Return the (x, y) coordinate for the center point of the cell that contains the specified text.  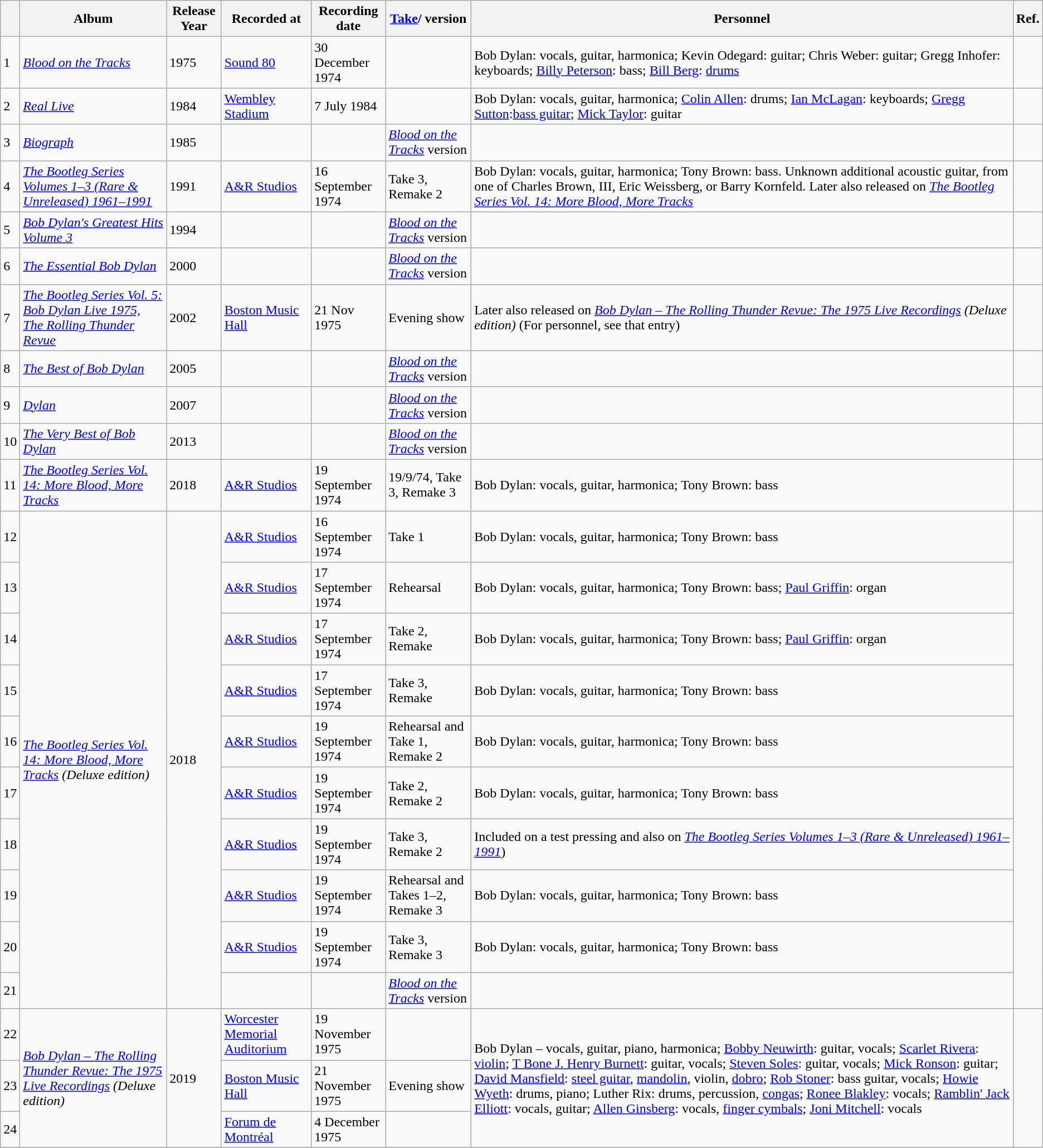
Biograph (94, 143)
19/9/74, Take 3, Remake 3 (428, 485)
Rehearsal and Take 1, Remake 2 (428, 742)
4 (10, 186)
2002 (194, 318)
15 (10, 690)
2007 (194, 405)
Forum de Montréal (266, 1129)
10 (10, 441)
Worcester Memorial Auditorium (266, 1034)
Take 3, Remake (428, 690)
17 (10, 793)
The Bootleg Series Vol. 14: More Blood, More Tracks (Deluxe edition) (94, 760)
Later also released on Bob Dylan – The Rolling Thunder Revue: The 1975 Live Recordings (Deluxe edition) (For personnel, see that entry) (742, 318)
2 (10, 106)
Rehearsal (428, 588)
Bob Dylan: vocals, guitar, harmonica; Kevin Odegard: guitar; Chris Weber: guitar; Gregg Inhofer: keyboards; Billy Peterson: bass; Bill Berg: drums (742, 62)
Dylan (94, 405)
3 (10, 143)
The Bootleg Series Volumes 1–3 (Rare & Unreleased) 1961–1991 (94, 186)
Bob Dylan's Greatest Hits Volume 3 (94, 230)
1991 (194, 186)
2013 (194, 441)
21 November 1975 (349, 1086)
19 (10, 896)
Take 1 (428, 536)
5 (10, 230)
6 (10, 266)
Bob Dylan – The Rolling Thunder Revue: The 1975 Live Recordings (Deluxe edition) (94, 1078)
1984 (194, 106)
1994 (194, 230)
2019 (194, 1078)
20 (10, 947)
1 (10, 62)
The Essential Bob Dylan (94, 266)
1985 (194, 143)
Take 2, Remake 2 (428, 793)
Bob Dylan: vocals, guitar, harmonica; Colin Allen: drums; Ian McLagan: keyboards; Gregg Sutton:bass guitar; Mick Taylor: guitar (742, 106)
4 December 1975 (349, 1129)
13 (10, 588)
Ref. (1027, 19)
Sound 80 (266, 62)
The Best of Bob Dylan (94, 369)
The Bootleg Series Vol. 14: More Blood, More Tracks (94, 485)
Take/ version (428, 19)
Real Live (94, 106)
9 (10, 405)
30 December 1974 (349, 62)
22 (10, 1034)
21 Nov 1975 (349, 318)
Recorded at (266, 19)
Take 2, Remake (428, 639)
2000 (194, 266)
Recording date (349, 19)
The Bootleg Series Vol. 5: Bob Dylan Live 1975, The Rolling Thunder Revue (94, 318)
Release Year (194, 19)
11 (10, 485)
24 (10, 1129)
1975 (194, 62)
12 (10, 536)
Blood on the Tracks (94, 62)
The Very Best of Bob Dylan (94, 441)
2005 (194, 369)
Album (94, 19)
Personnel (742, 19)
23 (10, 1086)
7 (10, 318)
8 (10, 369)
Included on a test pressing and also on The Bootleg Series Volumes 1–3 (Rare & Unreleased) 1961–1991) (742, 844)
16 (10, 742)
14 (10, 639)
Take 3, Remake 3 (428, 947)
7 July 1984 (349, 106)
19 November 1975 (349, 1034)
Wembley Stadium (266, 106)
21 (10, 991)
18 (10, 844)
Rehearsal and Takes 1–2, Remake 3 (428, 896)
